Detect which cell encompasses the target text, then output its [x, y] center coordinate. 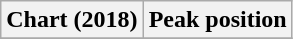
Peak position [218, 20]
Chart (2018) [72, 20]
